Identify which cell holds the provided text, then report its [X, Y] central coordinate. 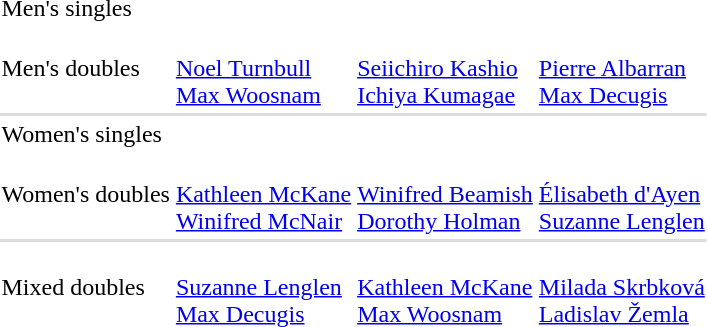
Women's doubles [86, 194]
Women's singles [86, 134]
Élisabeth d'AyenSuzanne Lenglen [622, 194]
Pierre AlbarranMax Decugis [622, 68]
Kathleen McKaneWinifred McNair [263, 194]
Men's doubles [86, 68]
Seiichiro KashioIchiya Kumagae [446, 68]
Noel TurnbullMax Woosnam [263, 68]
Winifred BeamishDorothy Holman [446, 194]
